Determine the (x, y) coordinate at the center of the cell enclosing the given text.  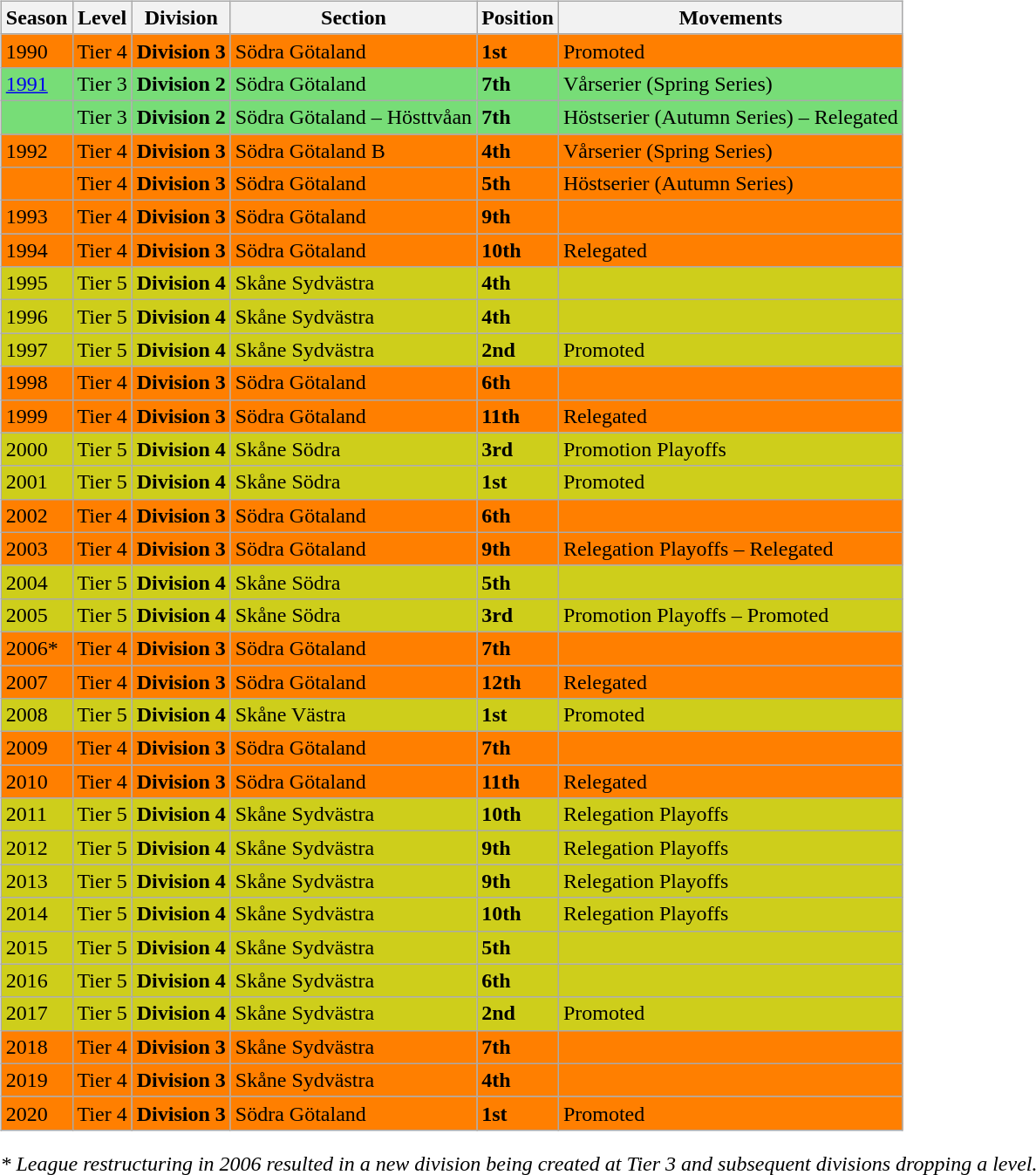
2018 (37, 1047)
2015 (37, 947)
1994 (37, 250)
2000 (37, 449)
Season (37, 17)
1998 (37, 383)
Södra Götaland B (353, 151)
1996 (37, 317)
1990 (37, 51)
Section (353, 17)
2003 (37, 549)
1997 (37, 350)
1995 (37, 284)
2002 (37, 516)
2014 (37, 914)
1999 (37, 416)
Position (518, 17)
1993 (37, 217)
2017 (37, 1014)
Höstserier (Autumn Series) (731, 184)
1992 (37, 151)
2012 (37, 848)
2010 (37, 782)
2020 (37, 1113)
2013 (37, 881)
2011 (37, 815)
2009 (37, 748)
Level (102, 17)
Division (181, 17)
2019 (37, 1080)
Promotion Playoffs (731, 449)
2006* (37, 648)
2005 (37, 615)
Relegation Playoffs – Relegated (731, 549)
2004 (37, 582)
2016 (37, 980)
Skåne Västra (353, 715)
Movements (731, 17)
2007 (37, 681)
Höstserier (Autumn Series) – Relegated (731, 117)
Södra Götaland – Hösttvåan (353, 117)
1991 (37, 84)
2008 (37, 715)
12th (518, 681)
Promotion Playoffs – Promoted (731, 615)
2001 (37, 482)
